Find where the given text appears and provide that cell's center as (x, y) coordinate. 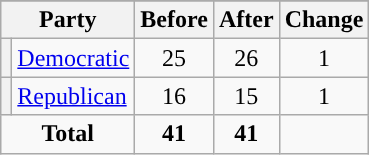
After (246, 20)
Republican (74, 96)
Before (174, 20)
Democratic (74, 58)
Change (324, 20)
26 (246, 58)
16 (174, 96)
Party (68, 20)
25 (174, 58)
Total (68, 134)
15 (246, 96)
